Locate the cell with the specified text and output its [X, Y] center coordinate. 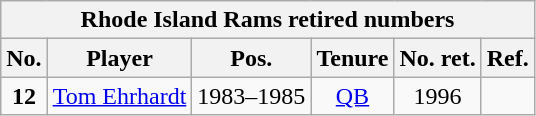
12 [24, 96]
1996 [438, 96]
QB [352, 96]
No. [24, 58]
Tom Ehrhardt [120, 96]
Player [120, 58]
Rhode Island Rams retired numbers [268, 20]
Tenure [352, 58]
Pos. [252, 58]
No. ret. [438, 58]
1983–1985 [252, 96]
Ref. [508, 58]
